Locate the cell with the specified text and output its (X, Y) center coordinate. 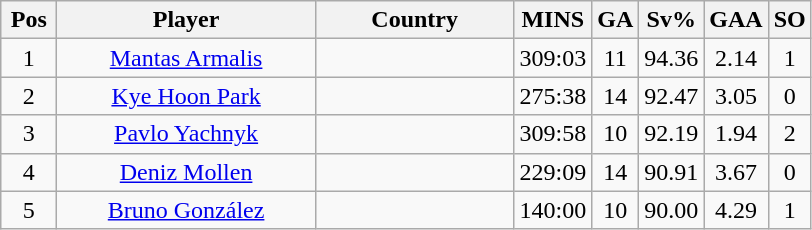
92.47 (672, 96)
GAA (736, 20)
2.14 (736, 58)
3 (29, 134)
140:00 (553, 210)
Deniz Mollen (186, 172)
1.94 (736, 134)
92.19 (672, 134)
275:38 (553, 96)
90.00 (672, 210)
3.05 (736, 96)
Player (186, 20)
5 (29, 210)
Pavlo Yachnyk (186, 134)
229:09 (553, 172)
90.91 (672, 172)
GA (616, 20)
4 (29, 172)
Sv% (672, 20)
94.36 (672, 58)
3.67 (736, 172)
Country (414, 20)
Pos (29, 20)
SO (790, 20)
309:58 (553, 134)
4.29 (736, 210)
Mantas Armalis (186, 58)
MINS (553, 20)
Kye Hoon Park (186, 96)
11 (616, 58)
Bruno González (186, 210)
309:03 (553, 58)
